Return the (X, Y) coordinate for the center point of the cell that contains the specified text.  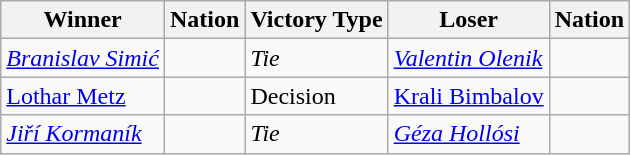
Decision (316, 96)
Winner (83, 20)
Jiří Kormaník (83, 134)
Krali Bimbalov (468, 96)
Lothar Metz (83, 96)
Victory Type (316, 20)
Valentin Olenik (468, 58)
Géza Hollósi (468, 134)
Loser (468, 20)
Branislav Simić (83, 58)
